Determine the (X, Y) coordinate at the center of the cell enclosing the given text.  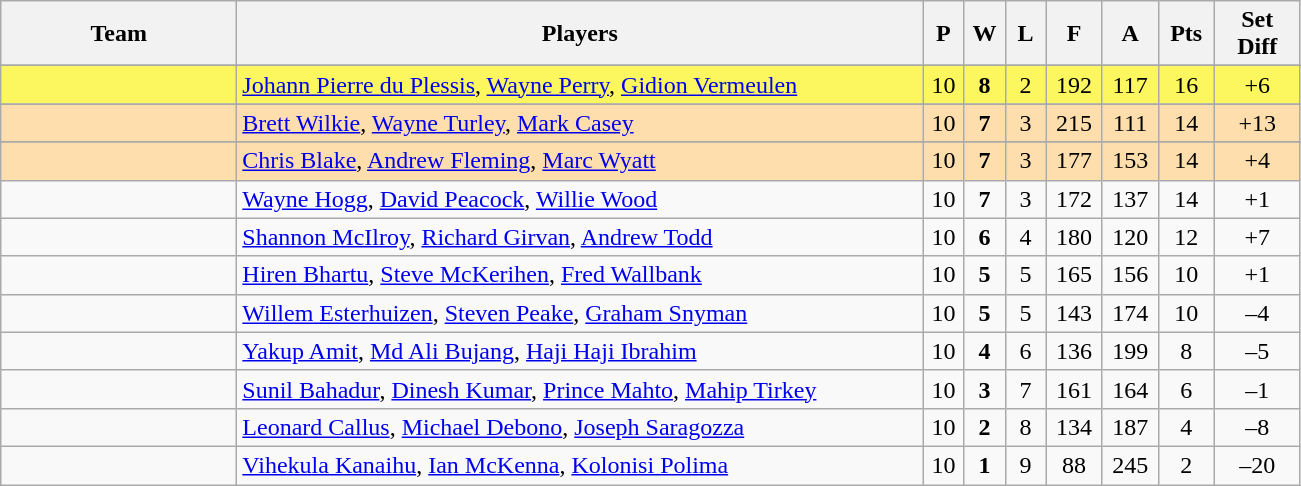
Shannon McIlroy, Richard Girvan, Andrew Todd (580, 237)
Players (580, 34)
156 (1130, 275)
+13 (1257, 123)
–20 (1257, 465)
153 (1130, 161)
172 (1074, 199)
1 (984, 465)
+6 (1257, 85)
111 (1130, 123)
215 (1074, 123)
–1 (1257, 389)
Hiren Bhartu, Steve McKerihen, Fred Wallbank (580, 275)
177 (1074, 161)
Team (119, 34)
174 (1130, 313)
134 (1074, 427)
192 (1074, 85)
143 (1074, 313)
136 (1074, 351)
P (944, 34)
199 (1130, 351)
Willem Esterhuizen, Steven Peake, Graham Snyman (580, 313)
187 (1130, 427)
137 (1130, 199)
Leonard Callus, Michael Debono, Joseph Saragozza (580, 427)
88 (1074, 465)
9 (1026, 465)
Pts (1186, 34)
Set Diff (1257, 34)
Yakup Amit, Md Ali Bujang, Haji Haji Ibrahim (580, 351)
161 (1074, 389)
L (1026, 34)
Johann Pierre du Plessis, Wayne Perry, Gidion Vermeulen (580, 85)
120 (1130, 237)
–4 (1257, 313)
+4 (1257, 161)
117 (1130, 85)
A (1130, 34)
F (1074, 34)
Wayne Hogg, David Peacock, Willie Wood (580, 199)
+7 (1257, 237)
Vihekula Kanaihu, Ian McKenna, Kolonisi Polima (580, 465)
164 (1130, 389)
W (984, 34)
245 (1130, 465)
–5 (1257, 351)
16 (1186, 85)
12 (1186, 237)
180 (1074, 237)
Chris Blake, Andrew Fleming, Marc Wyatt (580, 161)
Sunil Bahadur, Dinesh Kumar, Prince Mahto, Mahip Tirkey (580, 389)
–8 (1257, 427)
Brett Wilkie, Wayne Turley, Mark Casey (580, 123)
165 (1074, 275)
